For the text-containing cell, return its midpoint in [X, Y] coordinate format. 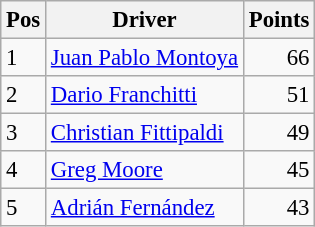
4 [24, 170]
66 [278, 58]
43 [278, 208]
Dario Franchitti [145, 95]
Juan Pablo Montoya [145, 58]
Christian Fittipaldi [145, 133]
1 [24, 58]
3 [24, 133]
Adrián Fernández [145, 208]
2 [24, 95]
49 [278, 133]
5 [24, 208]
Driver [145, 20]
51 [278, 95]
Greg Moore [145, 170]
45 [278, 170]
Points [278, 20]
Pos [24, 20]
